Provide the (X, Y) coordinate of the cell's center where the given text is located.  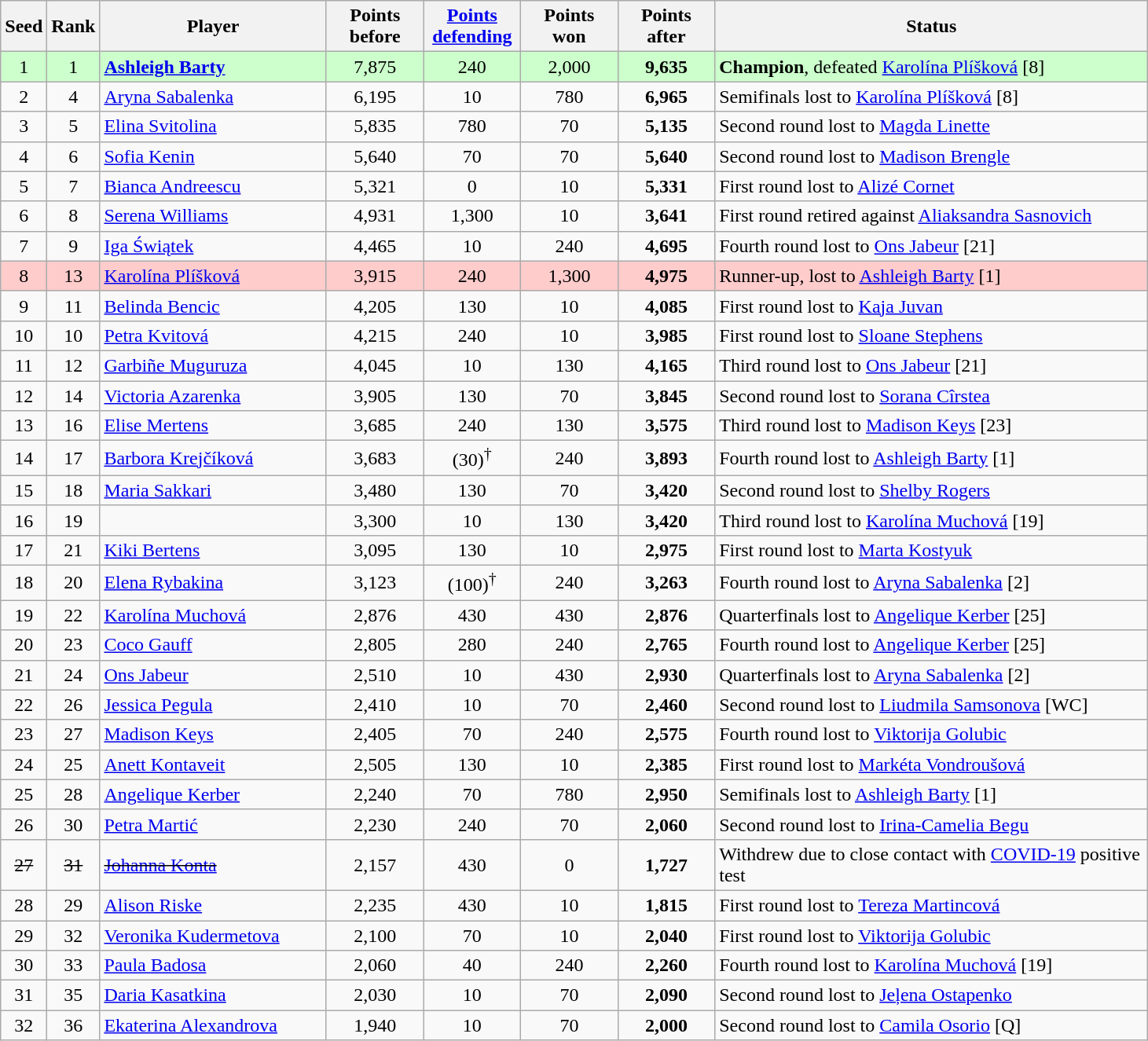
2,975 (666, 550)
2,765 (666, 645)
2,460 (666, 705)
Ekaterina Alexandrova (214, 1025)
3,095 (375, 550)
Runner-up, lost to Ashleigh Barty [1] (932, 276)
5,135 (666, 126)
Fourth round lost to Ashleigh Barty [1] (932, 459)
4,085 (666, 306)
Second round lost to Jeļena Ostapenko (932, 995)
4,695 (666, 246)
Second round lost to Madison Brengle (932, 156)
Barbora Krejčíková (214, 459)
3,685 (375, 426)
Sofia Kenin (214, 156)
3,480 (375, 490)
2,040 (666, 936)
First round lost to Viktorija Golubic (932, 936)
Jessica Pegula (214, 705)
Serena Williams (214, 216)
Madison Keys (214, 735)
First round lost to Marta Kostyuk (932, 550)
Third round lost to Karolína Muchová [19] (932, 520)
2,510 (375, 675)
Fourth round lost to Aryna Sabalenka [2] (932, 583)
Rank (74, 27)
3,905 (375, 395)
Angelique Kerber (214, 794)
Elise Mertens (214, 426)
2,575 (666, 735)
4,215 (375, 335)
Karolína Muchová (214, 615)
2,090 (666, 995)
Points won (570, 27)
Alison Riske (214, 905)
2,410 (375, 705)
Fourth round lost to Karolína Muchová [19] (932, 966)
Quarterfinals lost to Angelique Kerber [25] (932, 615)
2,240 (375, 794)
Points before (375, 27)
5,331 (666, 186)
Belinda Bencic (214, 306)
Second round lost to Liudmila Samsonova [WC] (932, 705)
2,505 (375, 764)
Anett Kontaveit (214, 764)
Quarterfinals lost to Aryna Sabalenka [2] (932, 675)
Fourth round lost to Angelique Kerber [25] (932, 645)
Second round lost to Shelby Rogers (932, 490)
33 (74, 966)
Veronika Kudermetova (214, 936)
3,915 (375, 276)
2,230 (375, 824)
4,165 (666, 365)
15 (24, 490)
40 (472, 966)
2,805 (375, 645)
2,385 (666, 764)
First round lost to Markéta Vondroušová (932, 764)
Maria Sakkari (214, 490)
First round lost to Sloane Stephens (932, 335)
35 (74, 995)
Second round lost to Camila Osorio [Q] (932, 1025)
2,100 (375, 936)
6,195 (375, 97)
5,835 (375, 126)
5,321 (375, 186)
2,930 (666, 675)
3,300 (375, 520)
Karolína Plíšková (214, 276)
Bianca Andreescu (214, 186)
1,815 (666, 905)
3 (24, 126)
Elena Rybakina (214, 583)
4,931 (375, 216)
Points defending (472, 27)
2,405 (375, 735)
First round lost to Tereza Martincová (932, 905)
3,985 (666, 335)
2,260 (666, 966)
(100)† (472, 583)
Second round lost to Irina-Camelia Begu (932, 824)
Elina Svitolina (214, 126)
(30)† (472, 459)
Semifinals lost to Ashleigh Barty [1] (932, 794)
4,205 (375, 306)
First round lost to Alizé Cornet (932, 186)
3,575 (666, 426)
Champion, defeated Karolína Plíšková [8] (932, 67)
3,641 (666, 216)
3,845 (666, 395)
Coco Gauff (214, 645)
First round lost to Kaja Juvan (932, 306)
Petra Kvitová (214, 335)
Ashleigh Barty (214, 67)
Points after (666, 27)
3,683 (375, 459)
3,123 (375, 583)
Withdrew due to close contact with COVID-19 positive test (932, 864)
Fourth round lost to Ons Jabeur [21] (932, 246)
Daria Kasatkina (214, 995)
Kiki Bertens (214, 550)
7,875 (375, 67)
Paula Badosa (214, 966)
2,157 (375, 864)
6,965 (666, 97)
Second round lost to Magda Linette (932, 126)
Ons Jabeur (214, 675)
4,465 (375, 246)
Seed (24, 27)
Aryna Sabalenka (214, 97)
4,975 (666, 276)
4,045 (375, 365)
Garbiñe Muguruza (214, 365)
Victoria Azarenka (214, 395)
3,263 (666, 583)
3,893 (666, 459)
Iga Świątek (214, 246)
1,727 (666, 864)
Second round lost to Sorana Cîrstea (932, 395)
Player (214, 27)
Third round lost to Ons Jabeur [21] (932, 365)
2,950 (666, 794)
Petra Martić (214, 824)
36 (74, 1025)
2,030 (375, 995)
First round retired against Aliaksandra Sasnovich (932, 216)
2,235 (375, 905)
9,635 (666, 67)
1,940 (375, 1025)
Semifinals lost to Karolína Plíšková [8] (932, 97)
2 (24, 97)
Johanna Konta (214, 864)
280 (472, 645)
Third round lost to Madison Keys [23] (932, 426)
Status (932, 27)
Fourth round lost to Viktorija Golubic (932, 735)
